Detect which cell encompasses the target text, then output its (X, Y) center coordinate. 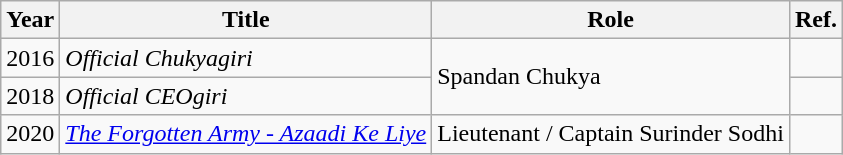
Spandan Chukya (611, 77)
The Forgotten Army - Azaadi Ke Liye (246, 134)
2018 (30, 96)
Official CEOgiri (246, 96)
Role (611, 20)
Title (246, 20)
Official Chukyagiri (246, 58)
Ref. (816, 20)
Year (30, 20)
Lieutenant / Captain Surinder Sodhi (611, 134)
2016 (30, 58)
2020 (30, 134)
